Return (X, Y) of the center of cell containing provided text 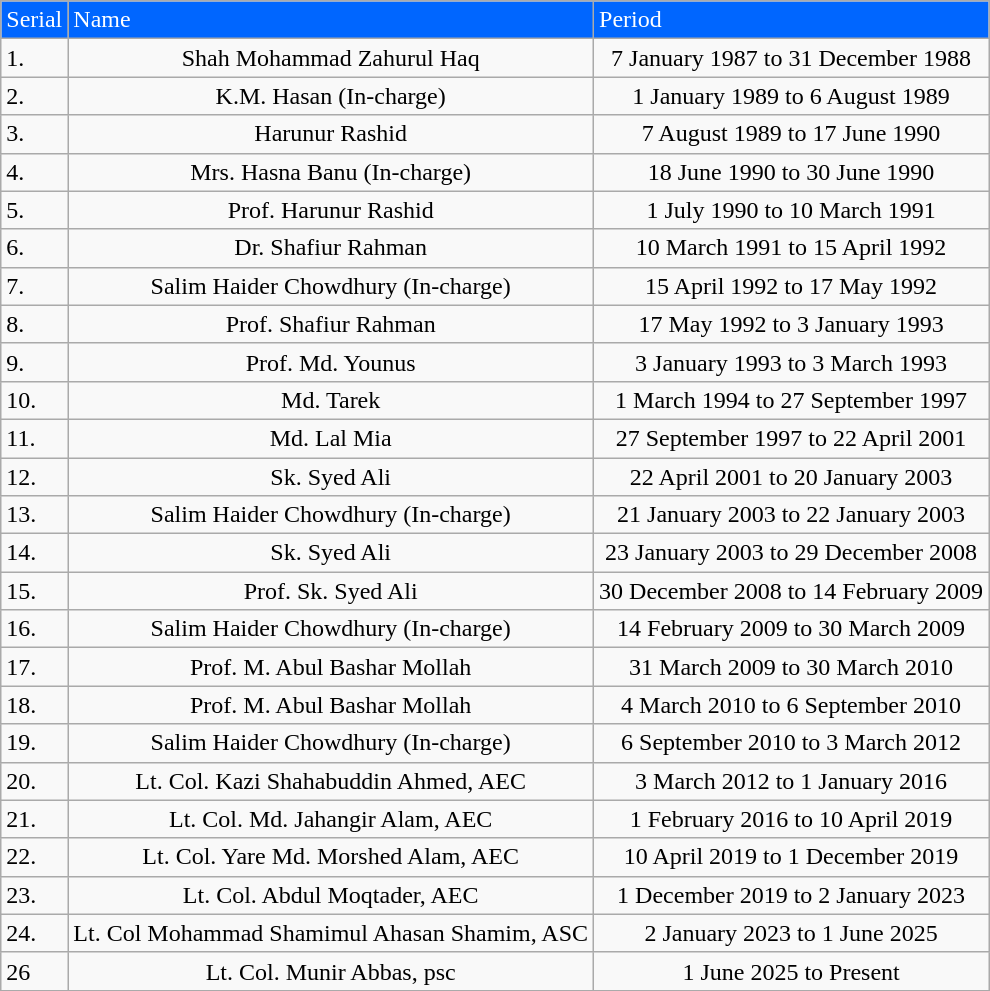
20. (34, 781)
6. (34, 248)
7 January 1987 to 31 December 1988 (792, 58)
22 April 2001 to 20 January 2003 (792, 477)
30 December 2008 to 14 February 2009 (792, 591)
26 (34, 971)
Mrs. Hasna Banu (In-charge) (331, 172)
8. (34, 324)
5. (34, 210)
18. (34, 705)
Lt. Col. Yare Md. Morshed Alam, AEC (331, 857)
3 January 1993 to 3 March 1993 (792, 362)
9. (34, 362)
1 February 2016 to 10 April 2019 (792, 819)
3 March 2012 to 1 January 2016 (792, 781)
Md. Tarek (331, 400)
17. (34, 667)
12. (34, 477)
14 February 2009 to 30 March 2009 (792, 629)
27 September 1997 to 22 April 2001 (792, 438)
18 June 1990 to 30 June 1990 (792, 172)
31 March 2009 to 30 March 2010 (792, 667)
Harunur Rashid (331, 134)
17 May 1992 to 3 January 1993 (792, 324)
15 April 1992 to 17 May 1992 (792, 286)
Lt. Col. Kazi Shahabuddin Ahmed, AEC (331, 781)
4 March 2010 to 6 September 2010 (792, 705)
Serial (34, 20)
2. (34, 96)
Shah Mohammad Zahurul Haq (331, 58)
Md. Lal Mia (331, 438)
1 March 1994 to 27 September 1997 (792, 400)
Name (331, 20)
Period (792, 20)
3. (34, 134)
1 January 1989 to 6 August 1989 (792, 96)
10 April 2019 to 1 December 2019 (792, 857)
Lt. Col. Abdul Moqtader, AEC (331, 895)
2 January 2023 to 1 June 2025 (792, 933)
Prof. Sk. Syed Ali (331, 591)
13. (34, 515)
21. (34, 819)
19. (34, 743)
1 July 1990 to 10 March 1991 (792, 210)
22. (34, 857)
14. (34, 553)
Lt. Col. Md. Jahangir Alam, AEC (331, 819)
Lt. Col Mohammad Shamimul Ahasan Shamim, ASC (331, 933)
4. (34, 172)
10 March 1991 to 15 April 1992 (792, 248)
6 September 2010 to 3 March 2012 (792, 743)
7. (34, 286)
16. (34, 629)
1 December 2019 to 2 January 2023 (792, 895)
10. (34, 400)
Prof. Shafiur Rahman (331, 324)
21 January 2003 to 22 January 2003 (792, 515)
7 August 1989 to 17 June 1990 (792, 134)
11. (34, 438)
24. (34, 933)
23 January 2003 to 29 December 2008 (792, 553)
Lt. Col. Munir Abbas, psc (331, 971)
Prof. Md. Younus (331, 362)
K.M. Hasan (In-charge) (331, 96)
Dr. Shafiur Rahman (331, 248)
Prof. Harunur Rashid (331, 210)
23. (34, 895)
15. (34, 591)
1. (34, 58)
1 June 2025 to Present (792, 971)
